Detect which cell encompasses the target text, then output its [x, y] center coordinate. 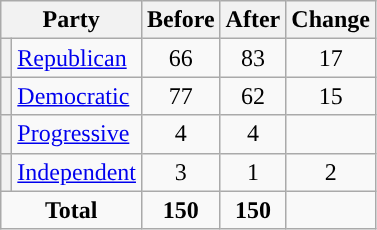
Independent [77, 172]
62 [253, 96]
1 [253, 172]
Total [72, 210]
After [253, 20]
2 [331, 172]
Republican [77, 58]
15 [331, 96]
Democratic [77, 96]
Change [331, 20]
83 [253, 58]
17 [331, 58]
66 [180, 58]
Party [72, 20]
Before [180, 20]
Progressive [77, 134]
3 [180, 172]
77 [180, 96]
